Search for the cell housing the specified text and yield its [X, Y] center coordinate. 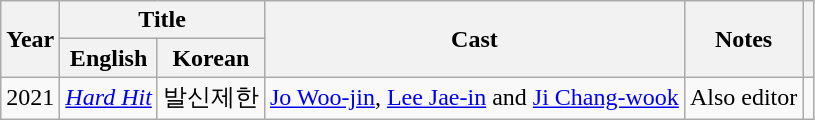
Notes [743, 39]
English [109, 58]
Also editor [743, 98]
Year [30, 39]
Cast [474, 39]
Hard Hit [109, 98]
Korean [210, 58]
Jo Woo-jin, Lee Jae-in and Ji Chang-wook [474, 98]
Title [162, 20]
2021 [30, 98]
발신제한 [210, 98]
